Identify which cell holds the provided text, then report its [X, Y] central coordinate. 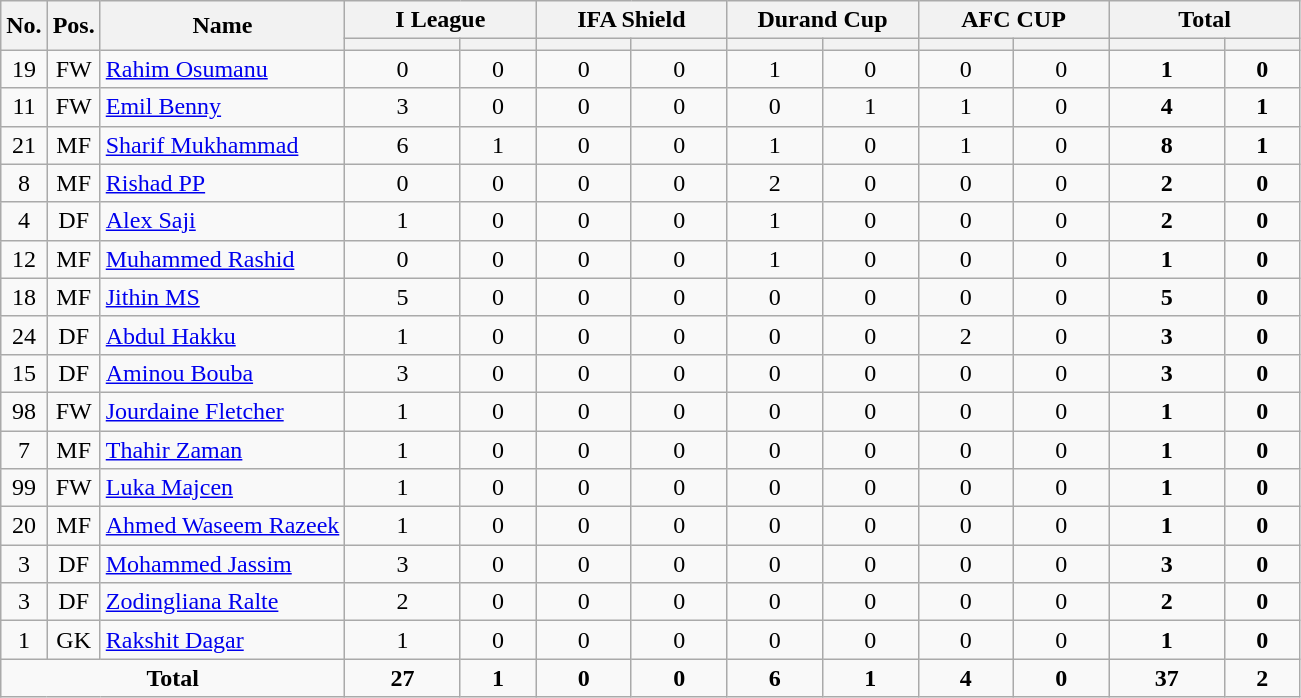
Jithin MS [222, 297]
20 [24, 526]
19 [24, 69]
Muhammed Rashid [222, 259]
Zodingliana Ralte [222, 602]
99 [24, 488]
15 [24, 373]
21 [24, 145]
Emil Benny [222, 107]
Mohammed Jassim [222, 564]
AFC CUP [1014, 20]
Rahim Osumanu [222, 69]
Ahmed Waseem Razeek [222, 526]
Alex Saji [222, 221]
IFA Shield [632, 20]
11 [24, 107]
Durand Cup [822, 20]
No. [24, 26]
Luka Majcen [222, 488]
GK [74, 640]
I League [440, 20]
Abdul Hakku [222, 335]
Thahir Zaman [222, 449]
7 [24, 449]
Pos. [74, 26]
98 [24, 411]
Rakshit Dagar [222, 640]
18 [24, 297]
37 [1166, 678]
Rishad PP [222, 183]
Name [222, 26]
24 [24, 335]
27 [402, 678]
Aminou Bouba [222, 373]
Sharif Mukhammad [222, 145]
Jourdaine Fletcher [222, 411]
12 [24, 259]
